Pinpoint the cell where the given text exists, returning its (X, Y) midpoint coordinate. 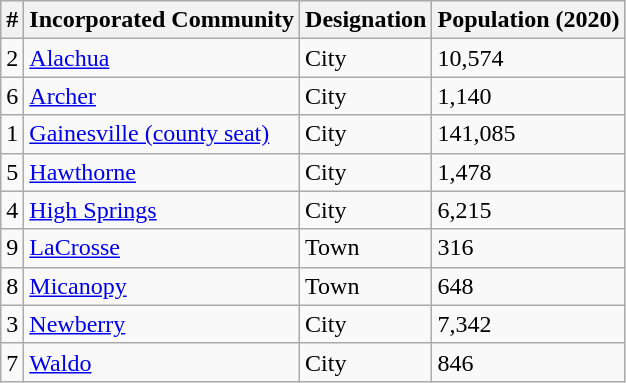
1,140 (528, 96)
Alachua (162, 58)
LaCrosse (162, 248)
316 (528, 248)
Incorporated Community (162, 20)
6 (12, 96)
7,342 (528, 324)
Newberry (162, 324)
Waldo (162, 362)
1,478 (528, 172)
High Springs (162, 210)
7 (12, 362)
2 (12, 58)
# (12, 20)
141,085 (528, 134)
8 (12, 286)
Gainesville (county seat) (162, 134)
5 (12, 172)
Designation (366, 20)
Hawthorne (162, 172)
Population (2020) (528, 20)
Micanopy (162, 286)
846 (528, 362)
648 (528, 286)
1 (12, 134)
6,215 (528, 210)
9 (12, 248)
3 (12, 324)
4 (12, 210)
Archer (162, 96)
10,574 (528, 58)
